Search for the cell housing the specified text and yield its [X, Y] center coordinate. 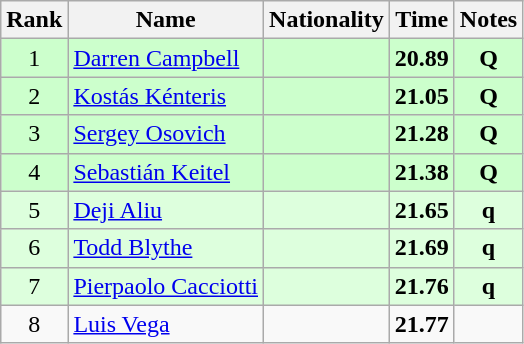
Time [422, 20]
8 [34, 324]
Rank [34, 20]
Kostás Kénteris [166, 96]
4 [34, 172]
21.76 [422, 286]
2 [34, 96]
Deji Aliu [166, 210]
Notes [488, 20]
Name [166, 20]
21.65 [422, 210]
Sebastián Keitel [166, 172]
6 [34, 248]
21.77 [422, 324]
Nationality [327, 20]
Darren Campbell [166, 58]
21.05 [422, 96]
21.69 [422, 248]
20.89 [422, 58]
Luis Vega [166, 324]
7 [34, 286]
5 [34, 210]
Pierpaolo Cacciotti [166, 286]
21.38 [422, 172]
21.28 [422, 134]
1 [34, 58]
Sergey Osovich [166, 134]
Todd Blythe [166, 248]
3 [34, 134]
